Scan for the cell matching the given text and deliver its (X, Y) coordinate at center. 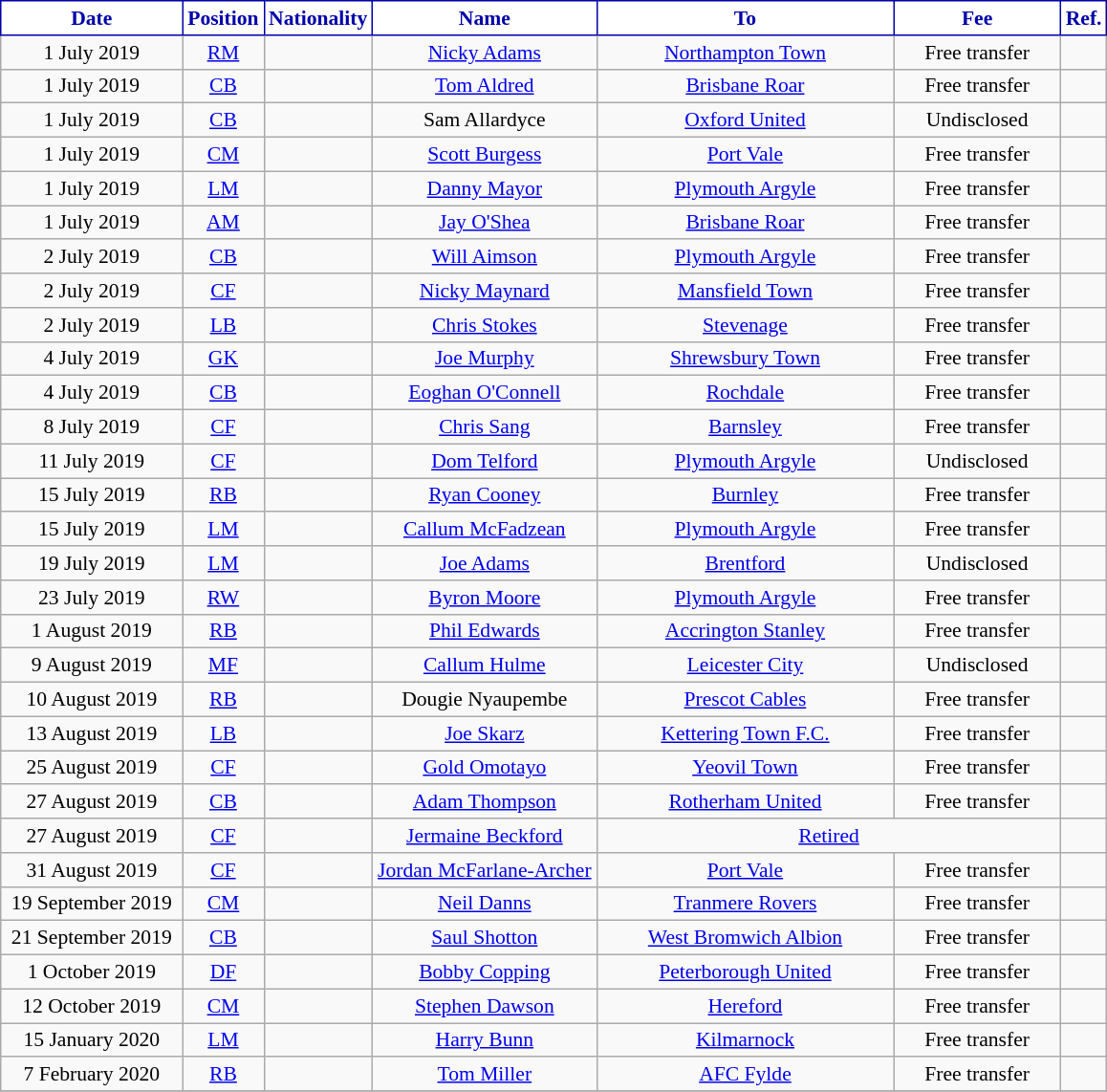
10 August 2019 (92, 700)
DF (224, 972)
GK (224, 359)
Fee (977, 18)
Chris Stokes (484, 325)
Accrington Stanley (745, 631)
11 July 2019 (92, 461)
Adam Thompson (484, 802)
Burnley (745, 495)
Tom Aldred (484, 86)
Ref. (1084, 18)
21 September 2019 (92, 938)
Byron Moore (484, 598)
Tom Miller (484, 1075)
19 July 2019 (92, 563)
Joe Murphy (484, 359)
MF (224, 666)
AFC Fylde (745, 1075)
Will Aimson (484, 257)
Dougie Nyaupembe (484, 700)
To (745, 18)
Oxford United (745, 120)
Brentford (745, 563)
Date (92, 18)
Nationality (317, 18)
Scott Burgess (484, 155)
Danny Mayor (484, 188)
Mansfield Town (745, 291)
Shrewsbury Town (745, 359)
Prescot Cables (745, 700)
Bobby Copping (484, 972)
Chris Sang (484, 427)
9 August 2019 (92, 666)
23 July 2019 (92, 598)
Name (484, 18)
Northampton Town (745, 53)
Leicester City (745, 666)
RM (224, 53)
AM (224, 223)
Hereford (745, 1006)
Retired (828, 836)
Stephen Dawson (484, 1006)
12 October 2019 (92, 1006)
7 February 2020 (92, 1075)
13 August 2019 (92, 733)
Barnsley (745, 427)
1 October 2019 (92, 972)
Callum Hulme (484, 666)
Nicky Adams (484, 53)
Kettering Town F.C. (745, 733)
Neil Danns (484, 904)
Saul Shotton (484, 938)
19 September 2019 (92, 904)
15 January 2020 (92, 1040)
Kilmarnock (745, 1040)
8 July 2019 (92, 427)
Position (224, 18)
Sam Allardyce (484, 120)
Callum McFadzean (484, 530)
Tranmere Rovers (745, 904)
Harry Bunn (484, 1040)
Eoghan O'Connell (484, 393)
Joe Skarz (484, 733)
Phil Edwards (484, 631)
Dom Telford (484, 461)
25 August 2019 (92, 768)
Peterborough United (745, 972)
Ryan Cooney (484, 495)
Rotherham United (745, 802)
Nicky Maynard (484, 291)
Gold Omotayo (484, 768)
31 August 2019 (92, 870)
Jay O'Shea (484, 223)
Joe Adams (484, 563)
Yeovil Town (745, 768)
West Bromwich Albion (745, 938)
Jordan McFarlane-Archer (484, 870)
Rochdale (745, 393)
Stevenage (745, 325)
1 August 2019 (92, 631)
RW (224, 598)
Jermaine Beckford (484, 836)
